Capture the cell that displays the provided text and extract its (X, Y) central coordinate. 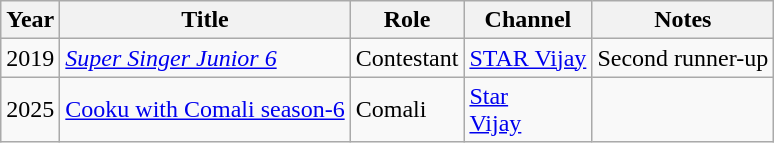
Year (30, 20)
2025 (30, 110)
Role (407, 20)
Cooku with Comali season-6 (205, 110)
2019 (30, 58)
Title (205, 20)
Second runner-up (683, 58)
STAR Vijay (528, 58)
Contestant (407, 58)
Comali (407, 110)
Super Singer Junior 6 (205, 58)
Channel (528, 20)
Notes (683, 20)
StarVijay (528, 110)
